For the text-containing cell, return its midpoint in (X, Y) coordinate format. 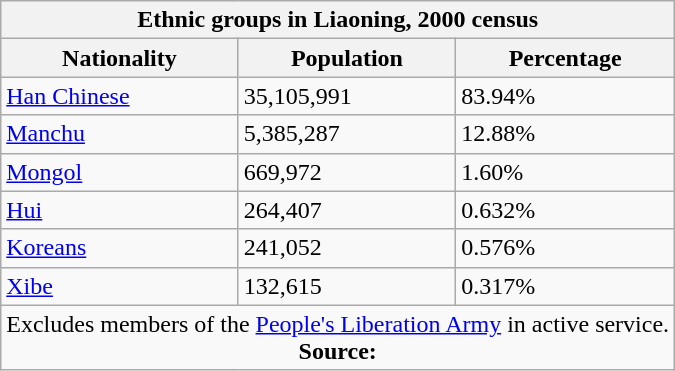
Percentage (566, 58)
0.632% (566, 210)
Hui (120, 210)
241,052 (347, 248)
35,105,991 (347, 96)
5,385,287 (347, 134)
12.88% (566, 134)
Nationality (120, 58)
0.576% (566, 248)
132,615 (347, 286)
83.94% (566, 96)
Han Chinese (120, 96)
Ethnic groups in Liaoning, 2000 census (338, 20)
Xibe (120, 286)
Population (347, 58)
Excludes members of the People's Liberation Army in active service. Source: (338, 338)
1.60% (566, 172)
0.317% (566, 286)
669,972 (347, 172)
Manchu (120, 134)
264,407 (347, 210)
Mongol (120, 172)
Koreans (120, 248)
